Locate the cell with the specified text and output its [x, y] center coordinate. 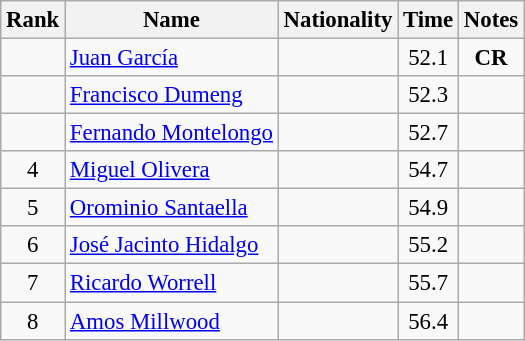
Francisco Dumeng [172, 95]
Rank [33, 20]
Nationality [338, 20]
52.1 [428, 58]
4 [33, 170]
56.4 [428, 321]
Fernando Montelongo [172, 133]
8 [33, 321]
CR [492, 58]
55.2 [428, 245]
5 [33, 208]
Notes [492, 20]
José Jacinto Hidalgo [172, 245]
6 [33, 245]
55.7 [428, 283]
Amos Millwood [172, 321]
52.7 [428, 133]
Ricardo Worrell [172, 283]
Time [428, 20]
Miguel Olivera [172, 170]
Orominio Santaella [172, 208]
54.9 [428, 208]
Name [172, 20]
7 [33, 283]
54.7 [428, 170]
Juan García [172, 58]
52.3 [428, 95]
